Identify which cell holds the provided text, then report its [X, Y] central coordinate. 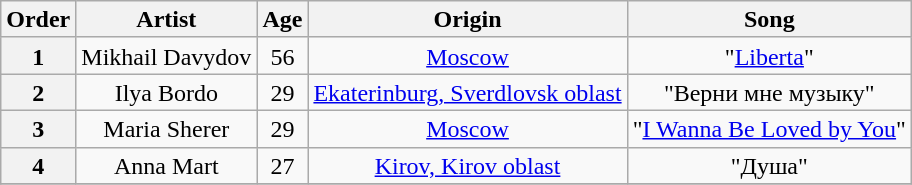
27 [282, 166]
"Liberta" [769, 56]
Mikhail Davydov [166, 56]
Ilya Bordo [166, 92]
Song [769, 20]
Kirov, Kirov oblast [468, 166]
4 [38, 166]
3 [38, 128]
Ekaterinburg, Sverdlovsk oblast [468, 92]
Anna Mart [166, 166]
Age [282, 20]
Artist [166, 20]
2 [38, 92]
"I Wanna Be Loved by You" [769, 128]
Order [38, 20]
1 [38, 56]
"Верни мне музыку" [769, 92]
Origin [468, 20]
"Душа" [769, 166]
Maria Sherer [166, 128]
56 [282, 56]
